Output the [x, y] coordinate of the center of the cell containing the given text.  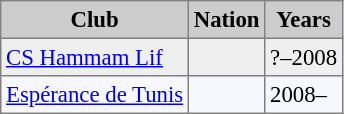
?–2008 [304, 57]
Nation [226, 20]
2008– [304, 95]
Espérance de Tunis [95, 95]
Years [304, 20]
Club [95, 20]
CS Hammam Lif [95, 57]
